Find where the given text appears and provide that cell's center as (X, Y) coordinate. 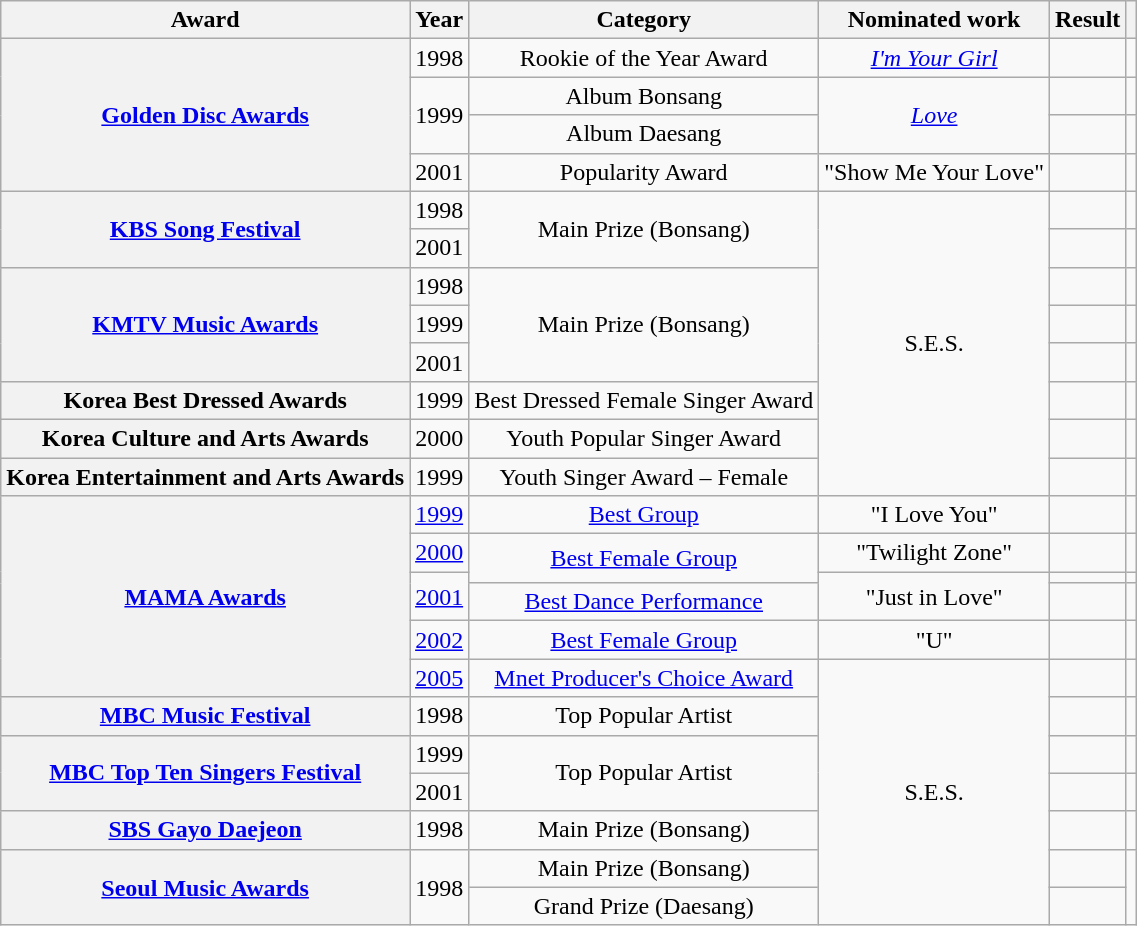
I'm Your Girl (934, 58)
Best Dressed Female Singer Award (644, 400)
Korea Best Dressed Awards (206, 400)
Youth Popular Singer Award (644, 438)
Year (440, 20)
2002 (440, 640)
Album Daesang (644, 134)
"Twilight Zone" (934, 553)
KBS Song Festival (206, 229)
2005 (440, 678)
Love (934, 115)
MBC Top Ten Singers Festival (206, 773)
Rookie of the Year Award (644, 58)
Nominated work (934, 20)
Seoul Music Awards (206, 887)
Korea Entertainment and Arts Awards (206, 477)
"Show Me Your Love" (934, 172)
Best Group (644, 515)
Youth Singer Award – Female (644, 477)
"I Love You" (934, 515)
KMTV Music Awards (206, 324)
Best Dance Performance (644, 602)
Result (1087, 20)
MAMA Awards (206, 596)
MBC Music Festival (206, 716)
"U" (934, 640)
Grand Prize (Daesang) (644, 906)
Category (644, 20)
Album Bonsang (644, 96)
Award (206, 20)
Korea Culture and Arts Awards (206, 438)
SBS Gayo Daejeon (206, 830)
"Just in Love" (934, 596)
Golden Disc Awards (206, 115)
Mnet Producer's Choice Award (644, 678)
Popularity Award (644, 172)
